For the text-containing cell, return its midpoint in (X, Y) coordinate format. 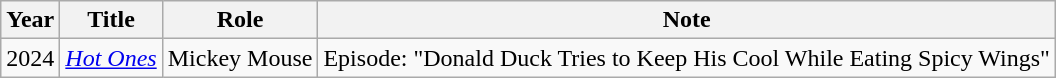
Title (111, 20)
Mickey Mouse (240, 58)
Episode: "Donald Duck Tries to Keep His Cool While Eating Spicy Wings" (686, 58)
Note (686, 20)
Role (240, 20)
Hot Ones (111, 58)
2024 (30, 58)
Year (30, 20)
